Pinpoint the cell where the given text exists, returning its [X, Y] midpoint coordinate. 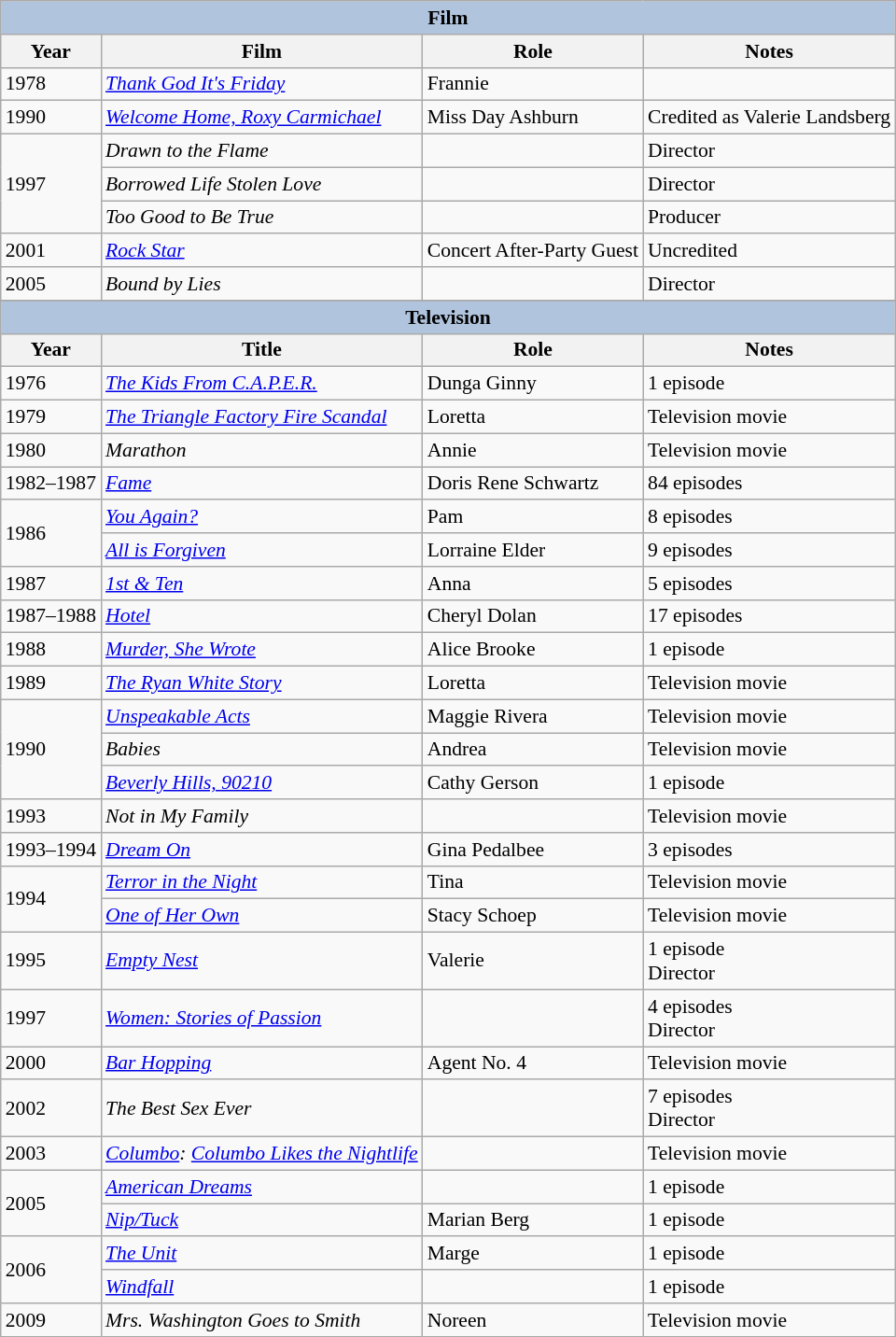
Maggie Rivera [533, 716]
1980 [50, 450]
Welcome Home, Roxy Carmichael [261, 118]
Marge [533, 1254]
Bound by Lies [261, 284]
Too Good to Be True [261, 218]
1989 [50, 683]
You Again? [261, 517]
2000 [50, 1063]
Windfall [261, 1287]
1 episodeDirector [769, 962]
Thank God It's Friday [261, 84]
Lorraine Elder [533, 550]
1986 [50, 534]
American Dreams [261, 1187]
Concert After-Party Guest [533, 251]
Agent No. 4 [533, 1063]
Empty Nest [261, 962]
Columbo: Columbo Likes the Nightlife [261, 1154]
Uncredited [769, 251]
1982–1987 [50, 484]
Fame [261, 484]
Alice Brooke [533, 650]
Credited as Valerie Landsberg [769, 118]
2003 [50, 1154]
Nip/Tuck [261, 1220]
Drawn to the Flame [261, 151]
84 episodes [769, 484]
Mrs. Washington Goes to Smith [261, 1320]
8 episodes [769, 517]
Unspeakable Acts [261, 716]
1988 [50, 650]
1st & Ten [261, 584]
5 episodes [769, 584]
2009 [50, 1320]
Marian Berg [533, 1220]
The Kids From C.A.P.E.R. [261, 384]
The Unit [261, 1254]
Miss Day Ashburn [533, 118]
Anna [533, 584]
Bar Hopping [261, 1063]
Television [448, 317]
1993 [50, 816]
3 episodes [769, 850]
2001 [50, 251]
1978 [50, 84]
Gina Pedalbee [533, 850]
Cathy Gerson [533, 783]
Producer [769, 218]
All is Forgiven [261, 550]
Pam [533, 517]
The Ryan White Story [261, 683]
Title [261, 350]
Valerie [533, 962]
2006 [50, 1270]
1987 [50, 584]
Doris Rene Schwartz [533, 484]
1995 [50, 962]
Stacy Schoep [533, 916]
1993–1994 [50, 850]
Dunga Ginny [533, 384]
1994 [50, 898]
The Triangle Factory Fire Scandal [261, 417]
Terror in the Night [261, 882]
One of Her Own [261, 916]
Borrowed Life Stolen Love [261, 184]
9 episodes [769, 550]
2002 [50, 1109]
17 episodes [769, 616]
1976 [50, 384]
Hotel [261, 616]
Not in My Family [261, 816]
1979 [50, 417]
Tina [533, 882]
Cheryl Dolan [533, 616]
Rock Star [261, 251]
Women: Stories of Passion [261, 1018]
Andrea [533, 750]
Noreen [533, 1320]
7 episodesDirector [769, 1109]
Annie [533, 450]
Frannie [533, 84]
Babies [261, 750]
4 episodesDirector [769, 1018]
Dream On [261, 850]
1987–1988 [50, 616]
The Best Sex Ever [261, 1109]
Beverly Hills, 90210 [261, 783]
Murder, She Wrote [261, 650]
Marathon [261, 450]
